Output the [X, Y] coordinate of the center of the cell containing the given text.  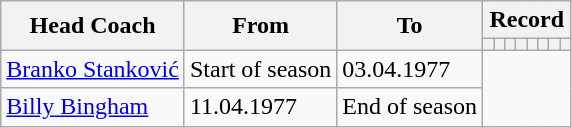
Head Coach [93, 26]
Billy Bingham [93, 107]
To [410, 26]
From [260, 26]
03.04.1977 [410, 69]
Record [527, 20]
Branko Stanković [93, 69]
Start of season [260, 69]
End of season [410, 107]
11.04.1977 [260, 107]
